Identify which cell holds the provided text, then report its [X, Y] central coordinate. 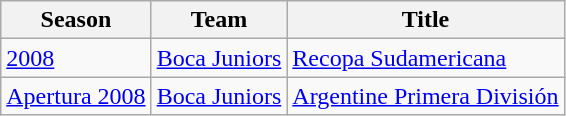
Team [219, 20]
Recopa Sudamericana [426, 58]
Title [426, 20]
Season [76, 20]
Argentine Primera División [426, 96]
Apertura 2008 [76, 96]
2008 [76, 58]
